Scan for the cell matching the given text and deliver its [x, y] coordinate at center. 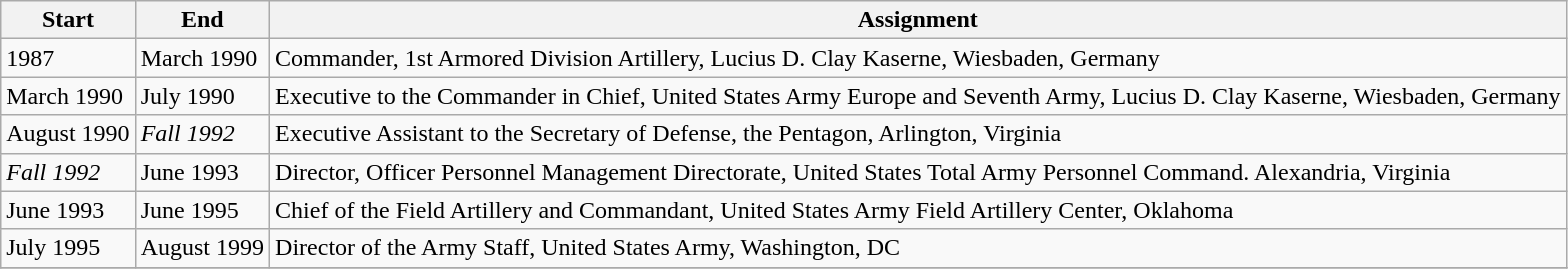
Director, Officer Personnel Management Directorate, United States Total Army Personnel Command. Alexandria, Virginia [918, 172]
August 1999 [202, 248]
Executive Assistant to the Secretary of Defense, the Pentagon, Arlington, Virginia [918, 134]
August 1990 [68, 134]
Chief of the Field Artillery and Commandant, United States Army Field Artillery Center, Oklahoma [918, 210]
Executive to the Commander in Chief, United States Army Europe and Seventh Army, Lucius D. Clay Kaserne, Wiesbaden, Germany [918, 96]
Assignment [918, 20]
End [202, 20]
Start [68, 20]
1987 [68, 58]
Director of the Army Staff, United States Army, Washington, DC [918, 248]
Commander, 1st Armored Division Artillery, Lucius D. Clay Kaserne, Wiesbaden, Germany [918, 58]
July 1990 [202, 96]
July 1995 [68, 248]
June 1995 [202, 210]
